Locate the cell with the specified text and output its [X, Y] center coordinate. 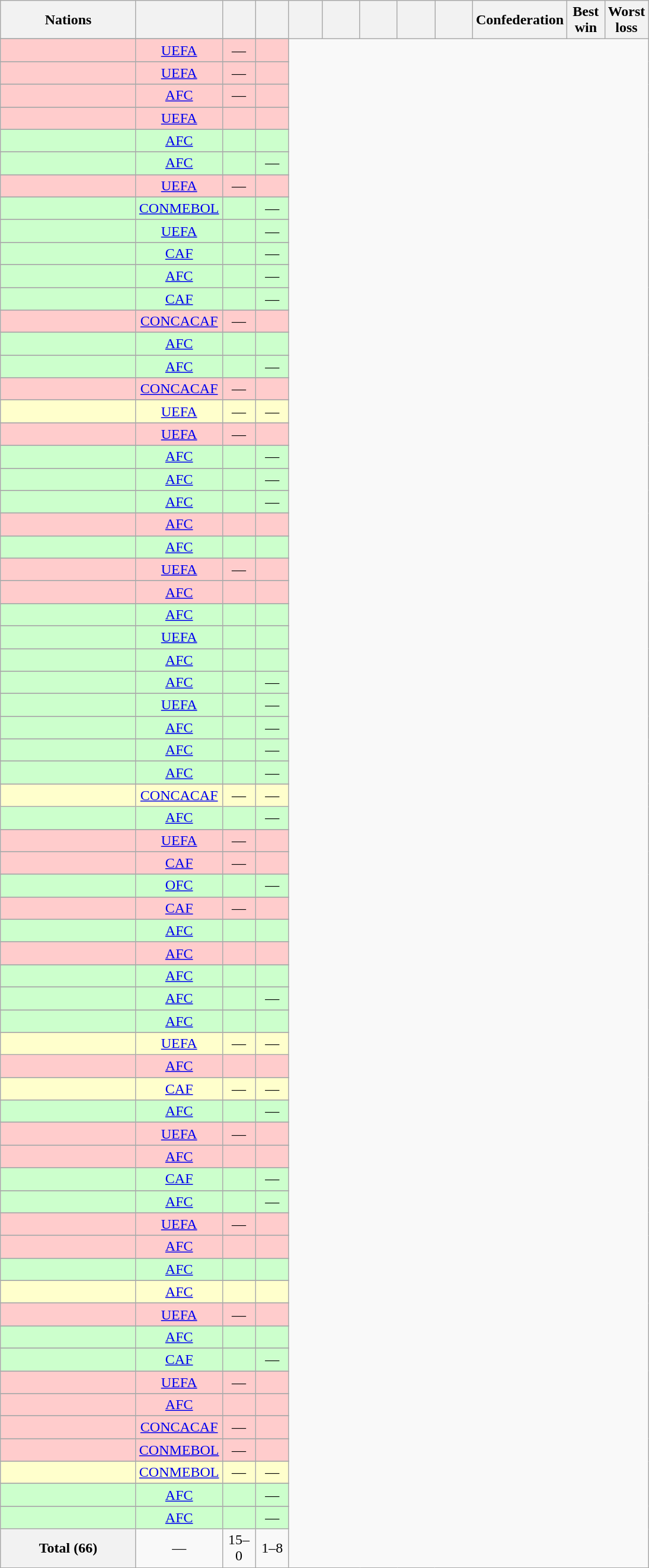
Nations [69, 20]
1–8 [272, 1548]
Total (66) [69, 1548]
15–0 [239, 1548]
Confederation [519, 20]
Worst loss [626, 20]
Best win [586, 20]
OFC [179, 885]
